Capture the cell that displays the provided text and extract its (x, y) central coordinate. 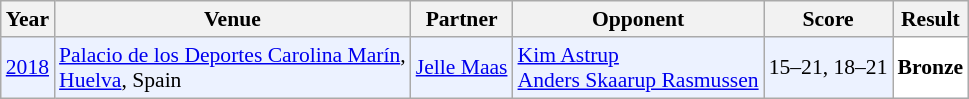
Bronze (931, 68)
Score (828, 19)
15–21, 18–21 (828, 68)
2018 (28, 68)
Year (28, 19)
Jelle Maas (462, 68)
Venue (232, 19)
Result (931, 19)
Kim Astrup Anders Skaarup Rasmussen (638, 68)
Palacio de los Deportes Carolina Marín,Huelva, Spain (232, 68)
Partner (462, 19)
Opponent (638, 19)
